Return the (X, Y) coordinate for the center point of the cell that contains the specified text.  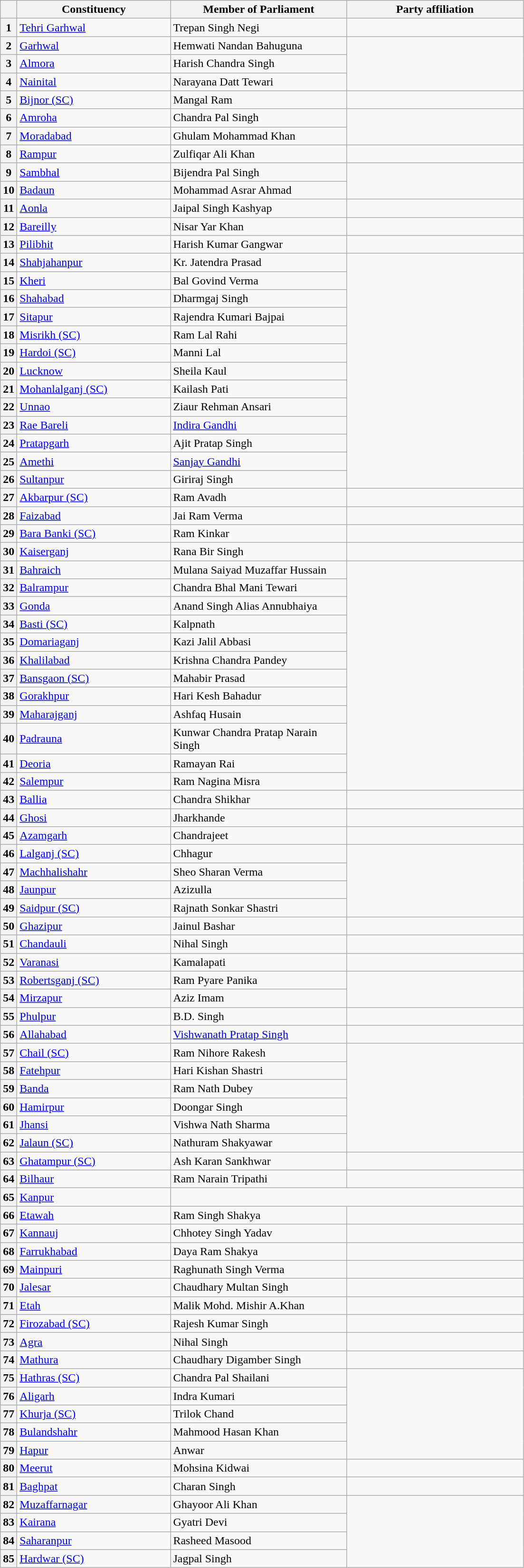
Meerut (94, 1468)
Ram Narain Tripathi (258, 1179)
Banda (94, 1088)
Jalaun (SC) (94, 1143)
Mangal Ram (258, 100)
18 (9, 335)
12 (9, 227)
63 (9, 1161)
27 (9, 497)
Garhwal (94, 46)
Nathuram Shakyawar (258, 1143)
80 (9, 1468)
Kairana (94, 1522)
Mathura (94, 1360)
Trilok Chand (258, 1414)
10 (9, 190)
Sultanpur (94, 479)
Allahabad (94, 1034)
Etawah (94, 1215)
55 (9, 1016)
Bilhaur (94, 1179)
Bijnor (SC) (94, 100)
Jaunpur (94, 890)
Bulandshahr (94, 1432)
Ghayoor Ali Khan (258, 1504)
Badaun (94, 190)
74 (9, 1360)
Giriraj Singh (258, 479)
28 (9, 515)
13 (9, 245)
Chaudhary Multan Singh (258, 1287)
Pratapgarh (94, 443)
Sambhal (94, 172)
Almora (94, 64)
Gonda (94, 606)
58 (9, 1070)
70 (9, 1287)
37 (9, 678)
Khalilabad (94, 660)
Chandra Shikhar (258, 799)
Mulana Saiyad Muzaffar Hussain (258, 570)
85 (9, 1559)
Misrikh (SC) (94, 335)
Bal Govind Verma (258, 281)
Padrauna (94, 739)
Manni Lal (258, 353)
15 (9, 281)
40 (9, 739)
19 (9, 353)
42 (9, 781)
75 (9, 1378)
Phulpur (94, 1016)
48 (9, 890)
Bijendra Pal Singh (258, 172)
24 (9, 443)
Kunwar Chandra Pratap Narain Singh (258, 739)
Deoria (94, 763)
Rasheed Masood (258, 1540)
Chandra Bhal Mani Tewari (258, 588)
38 (9, 696)
32 (9, 588)
Ash Karan Sankhwar (258, 1161)
Bahraich (94, 570)
Aligarh (94, 1396)
Ashfaq Husain (258, 714)
83 (9, 1522)
Shahjahanpur (94, 263)
Narayana Datt Tewari (258, 82)
50 (9, 926)
66 (9, 1215)
Kr. Jatendra Prasad (258, 263)
Kailash Pati (258, 389)
53 (9, 980)
Azizulla (258, 890)
30 (9, 552)
1 (9, 28)
Hari Kesh Bahadur (258, 696)
Hari Kishan Shastri (258, 1070)
Lucknow (94, 371)
Ram Kinkar (258, 534)
Moradabad (94, 136)
Ram Pyare Panika (258, 980)
Gyatri Devi (258, 1522)
Kheri (94, 281)
Rajesh Kumar Singh (258, 1323)
33 (9, 606)
Chandrajeet (258, 836)
Ram Nagina Misra (258, 781)
Indira Gandhi (258, 425)
Bareilly (94, 227)
51 (9, 944)
Constituency (94, 9)
79 (9, 1450)
36 (9, 660)
67 (9, 1233)
Kanpur (94, 1197)
Jharkhande (258, 817)
Harish Chandra Singh (258, 64)
Krishna Chandra Pandey (258, 660)
Kaiserganj (94, 552)
Gorakhpur (94, 696)
56 (9, 1034)
Jainul Bashar (258, 926)
60 (9, 1107)
Ziaur Rehman Ansari (258, 407)
Sitapur (94, 317)
65 (9, 1197)
26 (9, 479)
47 (9, 872)
Chandra Pal Singh (258, 118)
Maharajganj (94, 714)
8 (9, 154)
Azamgarh (94, 836)
Raghunath Singh Verma (258, 1269)
9 (9, 172)
Rae Bareli (94, 425)
Saharanpur (94, 1540)
Dharmgaj Singh (258, 299)
Anwar (258, 1450)
Tehri Garhwal (94, 28)
Daya Ram Shakya (258, 1251)
Ramayan Rai (258, 763)
25 (9, 461)
Ghulam Mohammad Khan (258, 136)
Zulfiqar Ali Khan (258, 154)
6 (9, 118)
Vishwanath Pratap Singh (258, 1034)
73 (9, 1341)
Kazi Jalil Abbasi (258, 642)
Bansgaon (SC) (94, 678)
Khurja (SC) (94, 1414)
Rampur (94, 154)
Member of Parliament (258, 9)
Hemwati Nandan Bahuguna (258, 46)
Chaudhary Digamber Singh (258, 1360)
72 (9, 1323)
23 (9, 425)
Sheo Sharan Verma (258, 872)
Jalesar (94, 1287)
Jhansi (94, 1125)
Muzaffarnagar (94, 1504)
Domariaganj (94, 642)
Malik Mohd. Mishir A.Khan (258, 1305)
62 (9, 1143)
Varanasi (94, 962)
Robertsganj (SC) (94, 980)
54 (9, 998)
Jaipal Singh Kashyap (258, 208)
Pilibhit (94, 245)
Trepan Singh Negi (258, 28)
Aziz Imam (258, 998)
2 (9, 46)
Farrukhabad (94, 1251)
Ram Lal Rahi (258, 335)
17 (9, 317)
Kamalapati (258, 962)
22 (9, 407)
81 (9, 1486)
20 (9, 371)
Faizabad (94, 515)
Hardoi (SC) (94, 353)
64 (9, 1179)
41 (9, 763)
34 (9, 624)
43 (9, 799)
Agra (94, 1341)
Machhalishahr (94, 872)
Balrampur (94, 588)
59 (9, 1088)
Vishwa Nath Sharma (258, 1125)
Rajendra Kumari Bajpai (258, 317)
78 (9, 1432)
Amethi (94, 461)
Basti (SC) (94, 624)
57 (9, 1052)
7 (9, 136)
5 (9, 100)
Ram Nihore Rakesh (258, 1052)
11 (9, 208)
Ram Nath Dubey (258, 1088)
84 (9, 1540)
Fatehpur (94, 1070)
Sheila Kaul (258, 371)
Mahabir Prasad (258, 678)
Hamirpur (94, 1107)
Ajit Pratap Singh (258, 443)
Kalpnath (258, 624)
Hardwar (SC) (94, 1559)
46 (9, 854)
Jai Ram Verma (258, 515)
Mohammad Asrar Ahmad (258, 190)
76 (9, 1396)
Ram Singh Shakya (258, 1215)
Firozabad (SC) (94, 1323)
Aonla (94, 208)
Doongar Singh (258, 1107)
82 (9, 1504)
Chhotey Singh Yadav (258, 1233)
B.D. Singh (258, 1016)
Baghpat (94, 1486)
Mohsina Kidwai (258, 1468)
52 (9, 962)
Hathras (SC) (94, 1378)
Etah (94, 1305)
Ballia (94, 799)
31 (9, 570)
Shahabad (94, 299)
21 (9, 389)
4 (9, 82)
Mohanlalganj (SC) (94, 389)
69 (9, 1269)
77 (9, 1414)
Amroha (94, 118)
Indra Kumari (258, 1396)
Ram Avadh (258, 497)
3 (9, 64)
Chandra Pal Shailani (258, 1378)
61 (9, 1125)
Anand Singh Alias Annubhaiya (258, 606)
Sanjay Gandhi (258, 461)
Salempur (94, 781)
Mainpuri (94, 1269)
Chhagur (258, 854)
Kannauj (94, 1233)
35 (9, 642)
Chail (SC) (94, 1052)
Ghosi (94, 817)
Nainital (94, 82)
Rana Bir Singh (258, 552)
Charan Singh (258, 1486)
71 (9, 1305)
Ghazipur (94, 926)
Lalganj (SC) (94, 854)
Ghatampur (SC) (94, 1161)
Unnao (94, 407)
45 (9, 836)
Rajnath Sonkar Shastri (258, 908)
Nisar Yar Khan (258, 227)
Mahmood Hasan Khan (258, 1432)
44 (9, 817)
68 (9, 1251)
Jagpal Singh (258, 1559)
16 (9, 299)
14 (9, 263)
Party affiliation (435, 9)
49 (9, 908)
Hapur (94, 1450)
Chandauli (94, 944)
Harish Kumar Gangwar (258, 245)
Bara Banki (SC) (94, 534)
29 (9, 534)
39 (9, 714)
Mirzapur (94, 998)
Saidpur (SC) (94, 908)
Akbarpur (SC) (94, 497)
